Return (X, Y) of the center of cell containing provided text 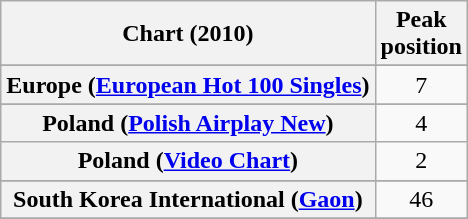
Poland (Polish Airplay New) (188, 123)
46 (421, 199)
South Korea International (Gaon) (188, 199)
7 (421, 85)
2 (421, 161)
Europe (European Hot 100 Singles) (188, 85)
4 (421, 123)
Poland (Video Chart) (188, 161)
Chart (2010) (188, 34)
Peakposition (421, 34)
